Capture the cell that displays the provided text and extract its (x, y) central coordinate. 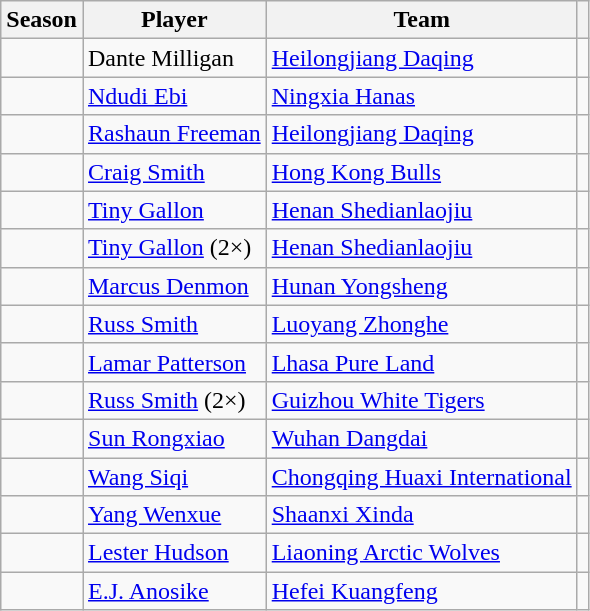
Yang Wenxue (174, 515)
Liaoning Arctic Wolves (422, 553)
Russ Smith (2×) (174, 400)
E.J. Anosike (174, 591)
Guizhou White Tigers (422, 400)
Wuhan Dangdai (422, 438)
Lester Hudson (174, 553)
Shaanxi Xinda (422, 515)
Wang Siqi (174, 477)
Sun Rongxiao (174, 438)
Season (42, 20)
Dante Milligan (174, 58)
Russ Smith (174, 324)
Hong Kong Bulls (422, 172)
Team (422, 20)
Lamar Patterson (174, 362)
Craig Smith (174, 172)
Hefei Kuangfeng (422, 591)
Hunan Yongsheng (422, 286)
Lhasa Pure Land (422, 362)
Ndudi Ebi (174, 96)
Tiny Gallon (174, 210)
Ningxia Hanas (422, 96)
Marcus Denmon (174, 286)
Tiny Gallon (2×) (174, 248)
Player (174, 20)
Luoyang Zhonghe (422, 324)
Rashaun Freeman (174, 134)
Chongqing Huaxi International (422, 477)
